From the cell containing the given text, extract its center point as (x, y) coordinate. 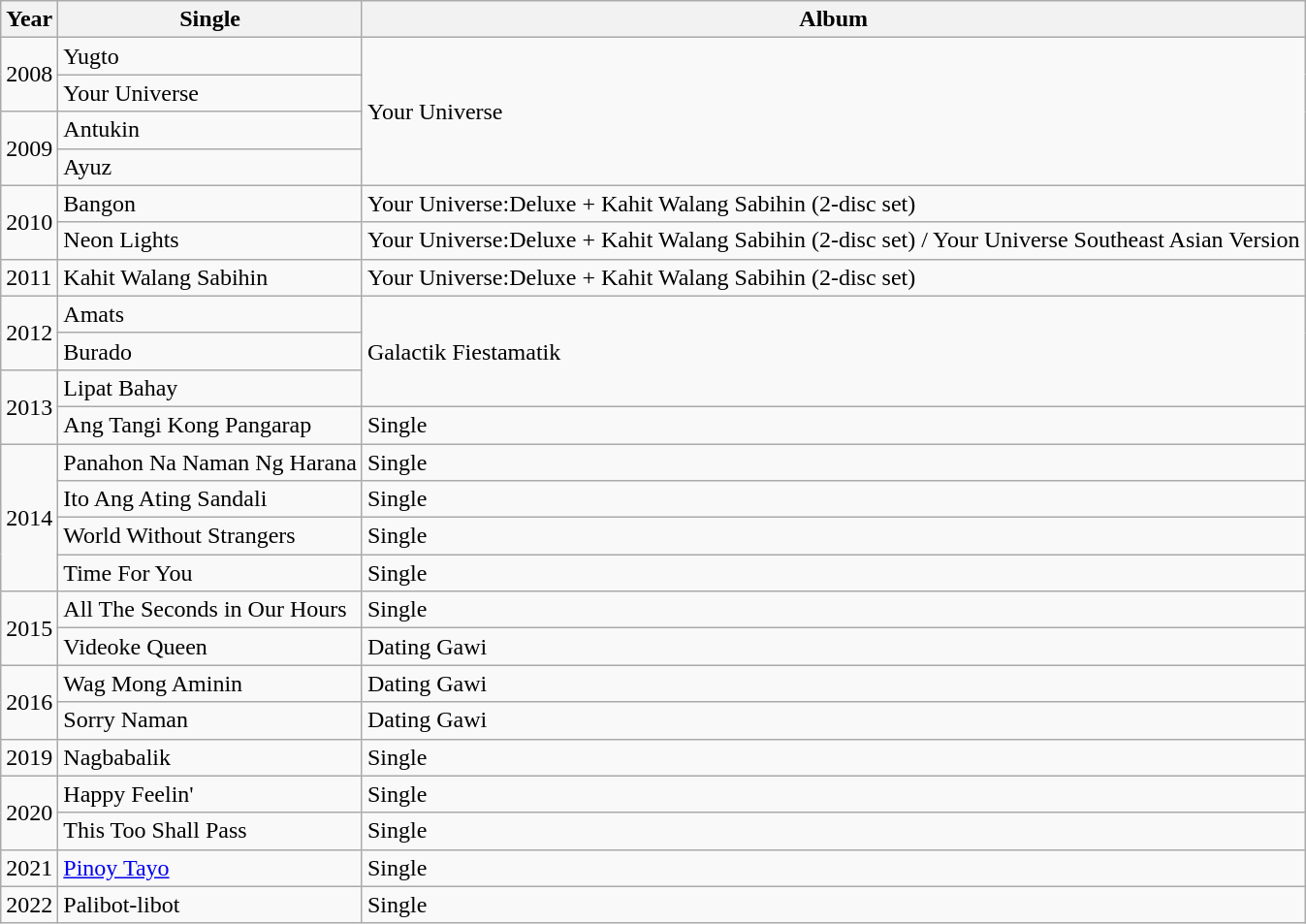
2022 (29, 905)
Neon Lights (210, 240)
Wag Mong Aminin (210, 684)
2013 (29, 406)
2009 (29, 148)
Album (834, 19)
Burado (210, 351)
World Without Strangers (210, 536)
2021 (29, 868)
Panahon Na Naman Ng Harana (210, 462)
2020 (29, 812)
Your Universe:Deluxe + Kahit Walang Sabihin (2-disc set) / Your Universe Southeast Asian Version (834, 240)
Yugto (210, 56)
Antukin (210, 130)
2019 (29, 757)
Ayuz (210, 167)
Year (29, 19)
Videoke Queen (210, 647)
Kahit Walang Sabihin (210, 277)
2015 (29, 628)
This Too Shall Pass (210, 831)
Happy Feelin' (210, 794)
2014 (29, 518)
Palibot-libot (210, 905)
Lipat Bahay (210, 388)
All The Seconds in Our Hours (210, 610)
2008 (29, 75)
Bangon (210, 204)
Amats (210, 314)
Ang Tangi Kong Pangarap (210, 425)
2012 (29, 333)
2010 (29, 222)
2016 (29, 702)
Pinoy Tayo (210, 868)
Time For You (210, 573)
Sorry Naman (210, 720)
2011 (29, 277)
Nagbabalik (210, 757)
Ito Ang Ating Sandali (210, 499)
Galactik Fiestamatik (834, 351)
